Provide the (X, Y) coordinate of the cell's center where the given text is located.  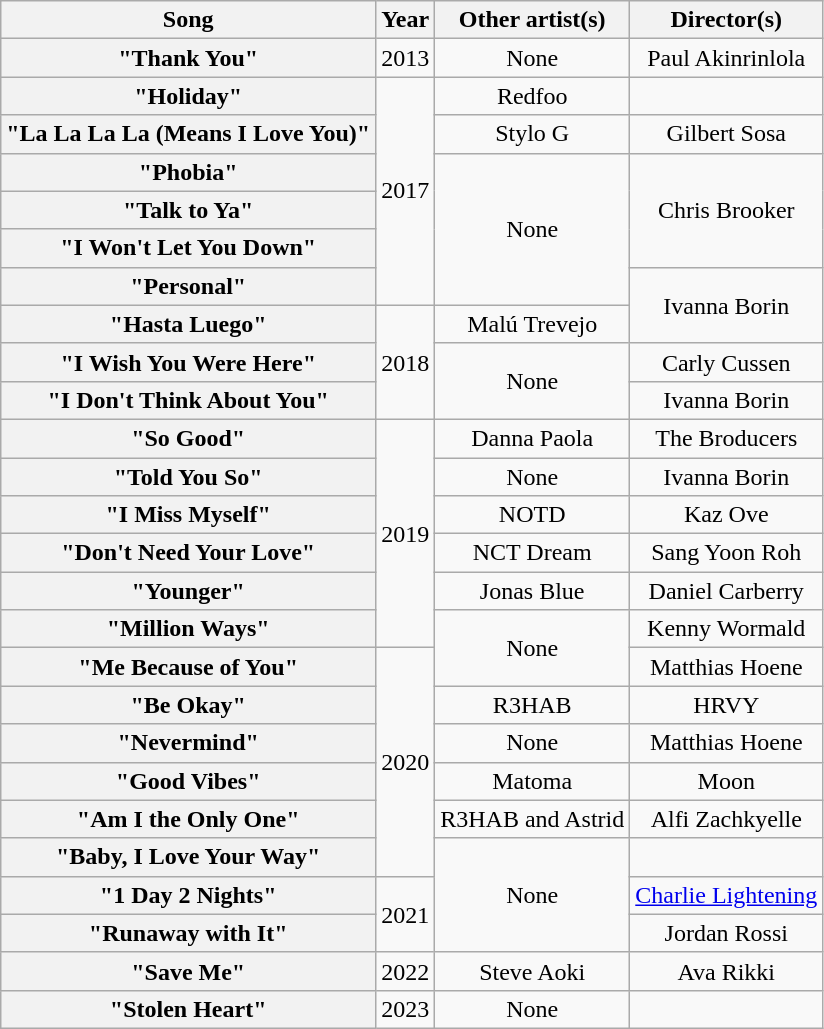
"Hasta Luego" (188, 324)
"Told You So" (188, 477)
"Thank You" (188, 58)
"I Miss Myself" (188, 515)
"So Good" (188, 438)
"Talk to Ya" (188, 210)
Redfoo (532, 96)
"I Don't Think About You" (188, 400)
"Runaway with It" (188, 933)
Daniel Carberry (726, 591)
"I Won't Let You Down" (188, 248)
2022 (406, 971)
Matoma (532, 781)
"1 Day 2 Nights" (188, 895)
NOTD (532, 515)
Moon (726, 781)
"Stolen Heart" (188, 1009)
"Good Vibes" (188, 781)
2023 (406, 1009)
Carly Cussen (726, 362)
Ava Rikki (726, 971)
Sang Yoon Roh (726, 553)
Alfi Zachkyelle (726, 819)
"I Wish You Were Here" (188, 362)
Kenny Wormald (726, 629)
Jonas Blue (532, 591)
"Million Ways" (188, 629)
"Younger" (188, 591)
Other artist(s) (532, 20)
Paul Akinrinlola (726, 58)
Danna Paola (532, 438)
2020 (406, 762)
"Phobia" (188, 172)
"Personal" (188, 286)
NCT Dream (532, 553)
Malú Trevejo (532, 324)
2021 (406, 914)
"Save Me" (188, 971)
"Nevermind" (188, 743)
2019 (406, 533)
"Don't Need Your Love" (188, 553)
R3HAB and Astrid (532, 819)
Chris Brooker (726, 210)
Gilbert Sosa (726, 134)
Stylo G (532, 134)
"Be Okay" (188, 705)
Jordan Rossi (726, 933)
"La La La La (Means I Love You)" (188, 134)
2017 (406, 191)
R3HAB (532, 705)
"Me Because of You" (188, 667)
The Broducers (726, 438)
"Baby, I Love Your Way" (188, 857)
Steve Aoki (532, 971)
Charlie Lightening (726, 895)
2013 (406, 58)
2018 (406, 362)
"Holiday" (188, 96)
Year (406, 20)
Song (188, 20)
"Am I the Only One" (188, 819)
Kaz Ove (726, 515)
HRVY (726, 705)
Director(s) (726, 20)
